Detect which cell encompasses the target text, then output its [X, Y] center coordinate. 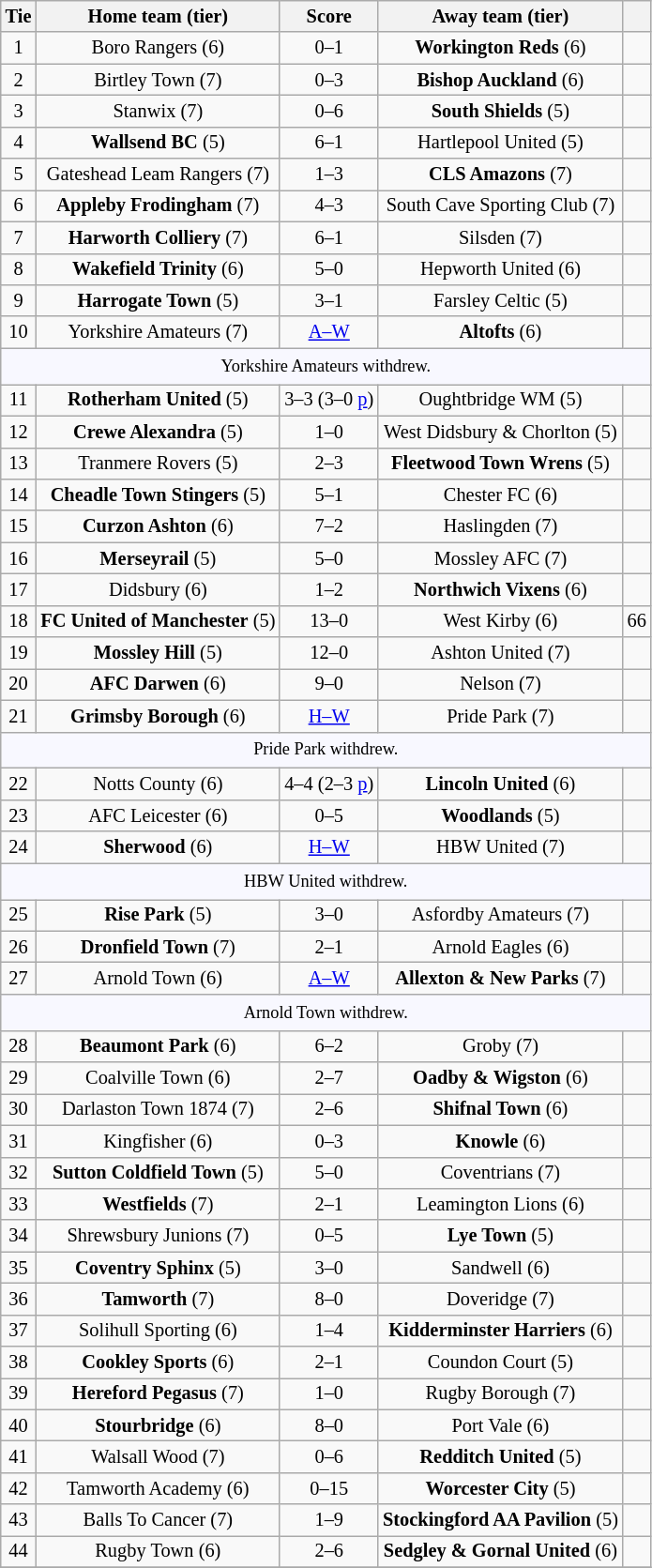
3 [19, 111]
Stanwix (7) [158, 111]
37 [19, 1331]
3–1 [328, 300]
40 [19, 1425]
Stockingford AA Pavilion (5) [501, 1520]
2–7 [328, 1078]
Darlaston Town 1874 (7) [158, 1109]
12 [19, 432]
Coalville Town (6) [158, 1078]
Oughtbridge WM (5) [501, 400]
Tamworth Academy (6) [158, 1488]
33 [19, 1204]
Redditch United (5) [501, 1457]
Pride Park withdrew. [326, 751]
Allexton & New Parks (7) [501, 979]
17 [19, 589]
South Cave Sporting Club (7) [501, 206]
Sedgley & Gornal United (6) [501, 1551]
FC United of Manchester (5) [158, 621]
18 [19, 621]
Birtley Town (7) [158, 80]
8 [19, 269]
Harrogate Town (5) [158, 300]
Crewe Alexandra (5) [158, 432]
Shrewsbury Junions (7) [158, 1236]
Rotherham United (5) [158, 400]
Coundon Court (5) [501, 1362]
Harworth Colliery (7) [158, 237]
3–3 (3–0 p) [328, 400]
13–0 [328, 621]
Leamington Lions (6) [501, 1204]
66 [637, 621]
Pride Park (7) [501, 716]
Northwich Vixens (6) [501, 589]
Shifnal Town (6) [501, 1109]
Westfields (7) [158, 1204]
Score [328, 16]
Hepworth United (6) [501, 269]
Yorkshire Amateurs (7) [158, 332]
Yorkshire Amateurs withdrew. [326, 366]
Curzon Ashton (6) [158, 526]
Doveridge (7) [501, 1299]
Port Vale (6) [501, 1425]
Groby (7) [501, 1046]
Coventry Sphinx (5) [158, 1268]
Kingfisher (6) [158, 1141]
Arnold Eagles (6) [501, 947]
16 [19, 558]
4 [19, 143]
Altofts (6) [501, 332]
Boro Rangers (6) [158, 48]
Didsbury (6) [158, 589]
Tie [19, 16]
Dronfield Town (7) [158, 947]
25 [19, 915]
41 [19, 1457]
Kidderminster Harriers (6) [501, 1331]
Grimsby Borough (6) [158, 716]
4–3 [328, 206]
Lincoln United (6) [501, 784]
Lye Town (5) [501, 1236]
7 [19, 237]
19 [19, 653]
32 [19, 1173]
39 [19, 1393]
Nelson (7) [501, 684]
West Kirby (6) [501, 621]
7–2 [328, 526]
West Didsbury & Chorlton (5) [501, 432]
Solihull Sporting (6) [158, 1331]
Gateshead Leam Rangers (7) [158, 175]
1–2 [328, 589]
Stourbridge (6) [158, 1425]
Notts County (6) [158, 784]
5 [19, 175]
Tranmere Rovers (5) [158, 464]
6–2 [328, 1046]
Worcester City (5) [501, 1488]
2–3 [328, 464]
Oadby & Wigston (6) [501, 1078]
4–4 (2–3 p) [328, 784]
Hartlepool United (5) [501, 143]
27 [19, 979]
Hereford Pegasus (7) [158, 1393]
38 [19, 1362]
Mossley AFC (7) [501, 558]
9 [19, 300]
Walsall Wood (7) [158, 1457]
15 [19, 526]
29 [19, 1078]
Cheadle Town Stingers (5) [158, 495]
11 [19, 400]
36 [19, 1299]
28 [19, 1046]
Mossley Hill (5) [158, 653]
HBW United (7) [501, 847]
5–1 [328, 495]
Balls To Cancer (7) [158, 1520]
Sandwell (6) [501, 1268]
Farsley Celtic (5) [501, 300]
24 [19, 847]
2 [19, 80]
Home team (tier) [158, 16]
Asfordby Amateurs (7) [501, 915]
Merseyrail (5) [158, 558]
Arnold Town (6) [158, 979]
Appleby Frodingham (7) [158, 206]
South Shields (5) [501, 111]
Knowle (6) [501, 1141]
Wallsend BC (5) [158, 143]
0–1 [328, 48]
31 [19, 1141]
CLS Amazons (7) [501, 175]
Ashton United (7) [501, 653]
1 [19, 48]
30 [19, 1109]
Woodlands (5) [501, 815]
9–0 [328, 684]
44 [19, 1551]
Rugby Borough (7) [501, 1393]
Haslingden (7) [501, 526]
13 [19, 464]
Wakefield Trinity (6) [158, 269]
Silsden (7) [501, 237]
HBW United withdrew. [326, 880]
Cookley Sports (6) [158, 1362]
22 [19, 784]
Sherwood (6) [158, 847]
Rise Park (5) [158, 915]
Rugby Town (6) [158, 1551]
14 [19, 495]
35 [19, 1268]
Arnold Town withdrew. [326, 1012]
1–3 [328, 175]
AFC Leicester (6) [158, 815]
6 [19, 206]
34 [19, 1236]
23 [19, 815]
Bishop Auckland (6) [501, 80]
1–4 [328, 1331]
20 [19, 684]
AFC Darwen (6) [158, 684]
Away team (tier) [501, 16]
Fleetwood Town Wrens (5) [501, 464]
Tamworth (7) [158, 1299]
Chester FC (6) [501, 495]
10 [19, 332]
21 [19, 716]
12–0 [328, 653]
Coventrians (7) [501, 1173]
26 [19, 947]
43 [19, 1520]
Sutton Coldfield Town (5) [158, 1173]
Workington Reds (6) [501, 48]
Beaumont Park (6) [158, 1046]
0–15 [328, 1488]
1–9 [328, 1520]
42 [19, 1488]
